Search for the cell housing the specified text and yield its (x, y) center coordinate. 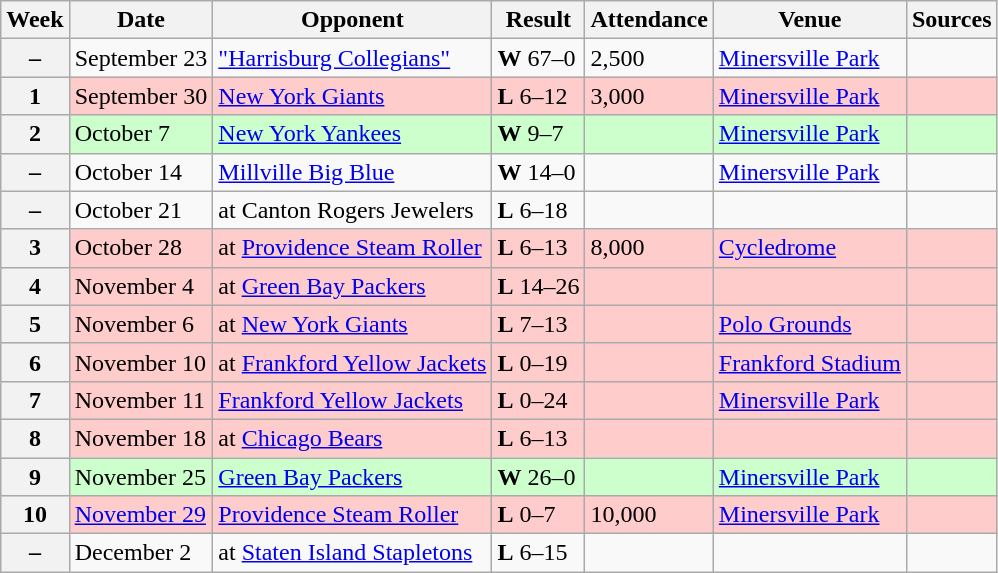
Millville Big Blue (352, 172)
November 29 (141, 515)
November 4 (141, 286)
9 (35, 477)
at New York Giants (352, 324)
at Staten Island Stapletons (352, 553)
3 (35, 248)
at Frankford Yellow Jackets (352, 362)
Result (538, 20)
September 23 (141, 58)
7 (35, 400)
October 7 (141, 134)
at Providence Steam Roller (352, 248)
4 (35, 286)
L 6–15 (538, 553)
"Harrisburg Collegians" (352, 58)
2 (35, 134)
L 6–12 (538, 96)
Opponent (352, 20)
W 14–0 (538, 172)
at Chicago Bears (352, 438)
8 (35, 438)
September 30 (141, 96)
Cycledrome (810, 248)
3,000 (649, 96)
November 11 (141, 400)
L 6–18 (538, 210)
2,500 (649, 58)
6 (35, 362)
1 (35, 96)
December 2 (141, 553)
Frankford Stadium (810, 362)
Attendance (649, 20)
Sources (952, 20)
L 0–19 (538, 362)
November 25 (141, 477)
Venue (810, 20)
November 18 (141, 438)
L 7–13 (538, 324)
W 9–7 (538, 134)
Date (141, 20)
5 (35, 324)
Polo Grounds (810, 324)
October 14 (141, 172)
W 26–0 (538, 477)
New York Giants (352, 96)
at Green Bay Packers (352, 286)
L 14–26 (538, 286)
November 6 (141, 324)
Green Bay Packers (352, 477)
October 21 (141, 210)
W 67–0 (538, 58)
at Canton Rogers Jewelers (352, 210)
10,000 (649, 515)
8,000 (649, 248)
November 10 (141, 362)
New York Yankees (352, 134)
Providence Steam Roller (352, 515)
10 (35, 515)
October 28 (141, 248)
L 0–7 (538, 515)
Week (35, 20)
L 0–24 (538, 400)
Frankford Yellow Jackets (352, 400)
